Scan for the cell matching the given text and deliver its [X, Y] coordinate at center. 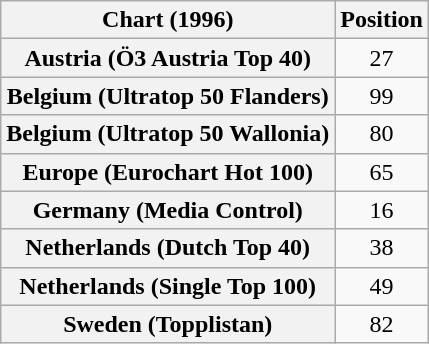
16 [382, 210]
Sweden (Topplistan) [168, 324]
99 [382, 96]
27 [382, 58]
Netherlands (Single Top 100) [168, 286]
82 [382, 324]
Belgium (Ultratop 50 Wallonia) [168, 134]
49 [382, 286]
Position [382, 20]
65 [382, 172]
Germany (Media Control) [168, 210]
Netherlands (Dutch Top 40) [168, 248]
80 [382, 134]
Chart (1996) [168, 20]
Belgium (Ultratop 50 Flanders) [168, 96]
38 [382, 248]
Europe (Eurochart Hot 100) [168, 172]
Austria (Ö3 Austria Top 40) [168, 58]
